Search for the cell housing the specified text and yield its [X, Y] center coordinate. 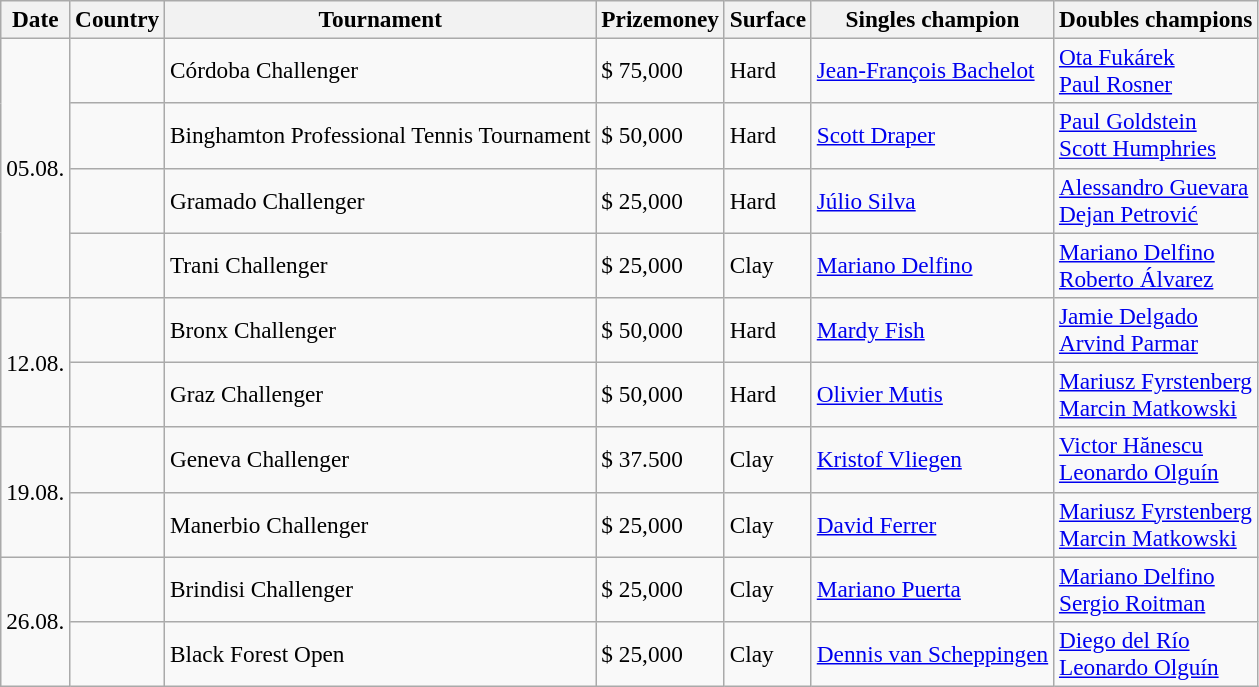
Olivier Mutis [932, 394]
Geneva Challenger [380, 460]
$ 75,000 [660, 70]
David Ferrer [932, 524]
Mariano Delfino Roberto Álvarez [1156, 264]
19.08. [36, 492]
Gramado Challenger [380, 200]
26.08. [36, 621]
Manerbio Challenger [380, 524]
Mardy Fish [932, 330]
Mariano Delfino [932, 264]
Binghamton Professional Tennis Tournament [380, 136]
Dennis van Scheppingen [932, 654]
Black Forest Open [380, 654]
Paul Goldstein Scott Humphries [1156, 136]
05.08. [36, 168]
Tournament [380, 19]
Córdoba Challenger [380, 70]
Brindisi Challenger [380, 588]
Jamie Delgado Arvind Parmar [1156, 330]
Doubles champions [1156, 19]
12.08. [36, 362]
Jean-François Bachelot [932, 70]
$ 37.500 [660, 460]
Graz Challenger [380, 394]
Diego del Río Leonardo Olguín [1156, 654]
Prizemoney [660, 19]
Alessandro Guevara Dejan Petrović [1156, 200]
Ota Fukárek Paul Rosner [1156, 70]
Trani Challenger [380, 264]
Date [36, 19]
Bronx Challenger [380, 330]
Kristof Vliegen [932, 460]
Mariano Puerta [932, 588]
Singles champion [932, 19]
Júlio Silva [932, 200]
Surface [768, 19]
Victor Hănescu Leonardo Olguín [1156, 460]
Mariano Delfino Sergio Roitman [1156, 588]
Country [118, 19]
Scott Draper [932, 136]
